Return the (X, Y) coordinate for the center point of the cell that contains the specified text.  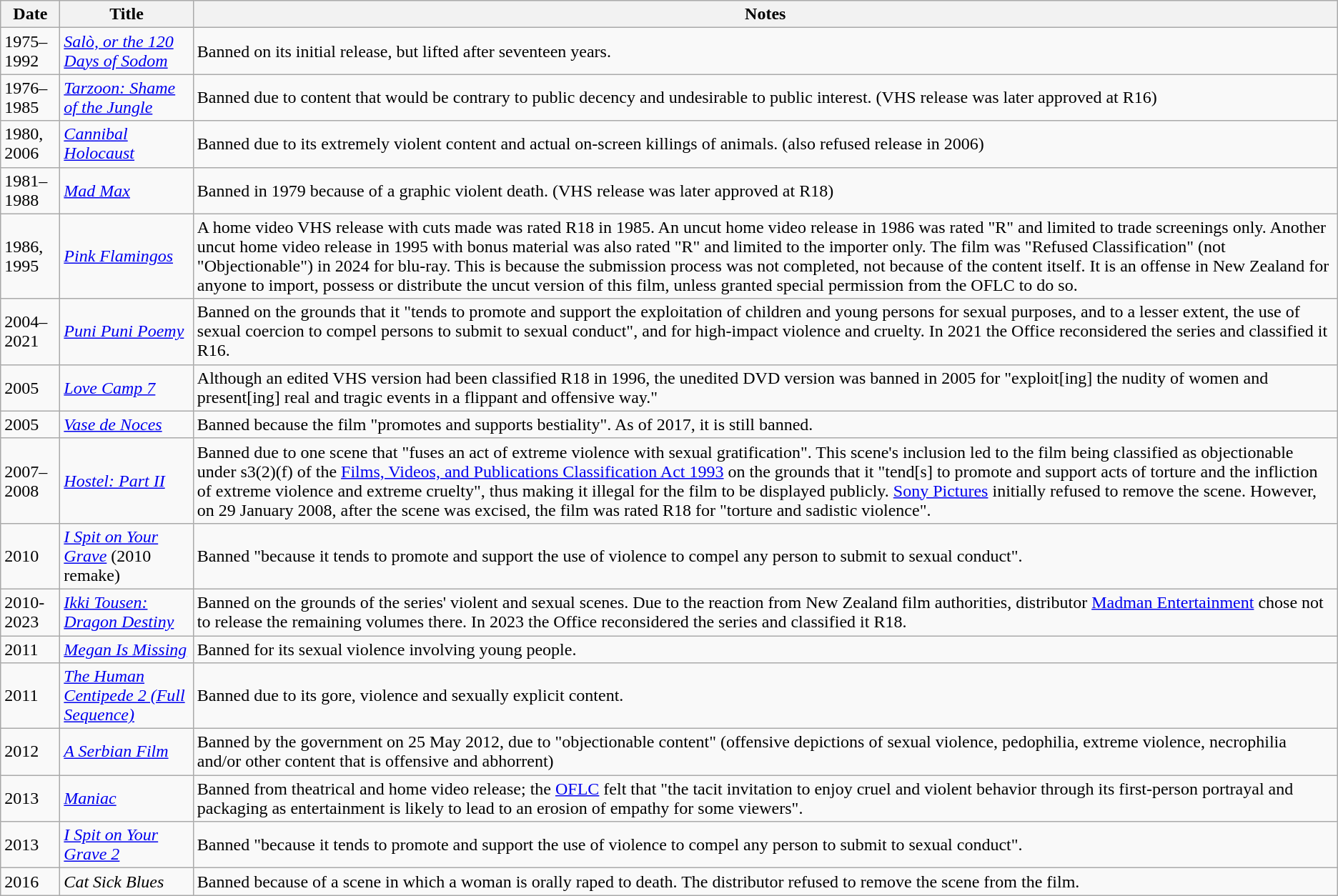
Mad Max (127, 190)
2012 (30, 752)
Banned in 1979 because of a graphic violent death. (VHS release was later approved at R18) (765, 190)
Cannibal Holocaust (127, 144)
2007–2008 (30, 480)
I Spit on Your Grave 2 (127, 845)
Banned due to its extremely violent content and actual on-screen killings of animals. (also refused release in 2006) (765, 144)
1976–1985 (30, 97)
Salò, or the 120 Days of Sodom (127, 51)
Banned due to content that would be contrary to public decency and undesirable to public interest. (VHS release was later approved at R16) (765, 97)
Pink Flamingos (127, 256)
Puni Puni Poemy (127, 332)
Title (127, 14)
2010 (30, 556)
Date (30, 14)
Maniac (127, 799)
Banned because the film "promotes and supports bestiality". As of 2017, it is still banned. (765, 424)
Banned because of a scene in which a woman is orally raped to death. The distributor refused to remove the scene from the film. (765, 882)
Banned for its sexual violence involving young people. (765, 649)
Banned on its initial release, but lifted after seventeen years. (765, 51)
A Serbian Film (127, 752)
Love Camp 7 (127, 387)
I Spit on Your Grave (2010 remake) (127, 556)
2004–2021 (30, 332)
1986, 1995 (30, 256)
Cat Sick Blues (127, 882)
Hostel: Part II (127, 480)
2016 (30, 882)
Notes (765, 14)
The Human Centipede 2 (Full Sequence) (127, 696)
2010-2023 (30, 612)
1975–1992 (30, 51)
Vase de Noces (127, 424)
Ikki Tousen: Dragon Destiny (127, 612)
Banned due to its gore, violence and sexually explicit content. (765, 696)
1981–1988 (30, 190)
Tarzoon: Shame of the Jungle (127, 97)
Megan Is Missing (127, 649)
1980, 2006 (30, 144)
